Capture the cell that displays the provided text and extract its [X, Y] central coordinate. 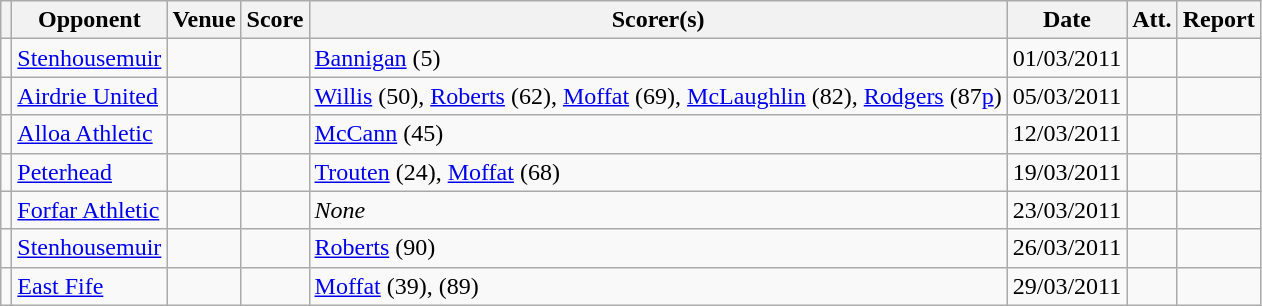
Peterhead [90, 172]
None [658, 210]
Opponent [90, 20]
McCann (45) [658, 134]
23/03/2011 [1067, 210]
Trouten (24), Moffat (68) [658, 172]
Scorer(s) [658, 20]
26/03/2011 [1067, 248]
Bannigan (5) [658, 58]
Score [275, 20]
Report [1218, 20]
Alloa Athletic [90, 134]
Airdrie United [90, 96]
Forfar Athletic [90, 210]
12/03/2011 [1067, 134]
Venue [204, 20]
Att. [1152, 20]
Moffat (39), (89) [658, 286]
01/03/2011 [1067, 58]
29/03/2011 [1067, 286]
Date [1067, 20]
East Fife [90, 286]
Willis (50), Roberts (62), Moffat (69), McLaughlin (82), Rodgers (87p) [658, 96]
19/03/2011 [1067, 172]
Roberts (90) [658, 248]
05/03/2011 [1067, 96]
